Detect which cell encompasses the target text, then output its [X, Y] center coordinate. 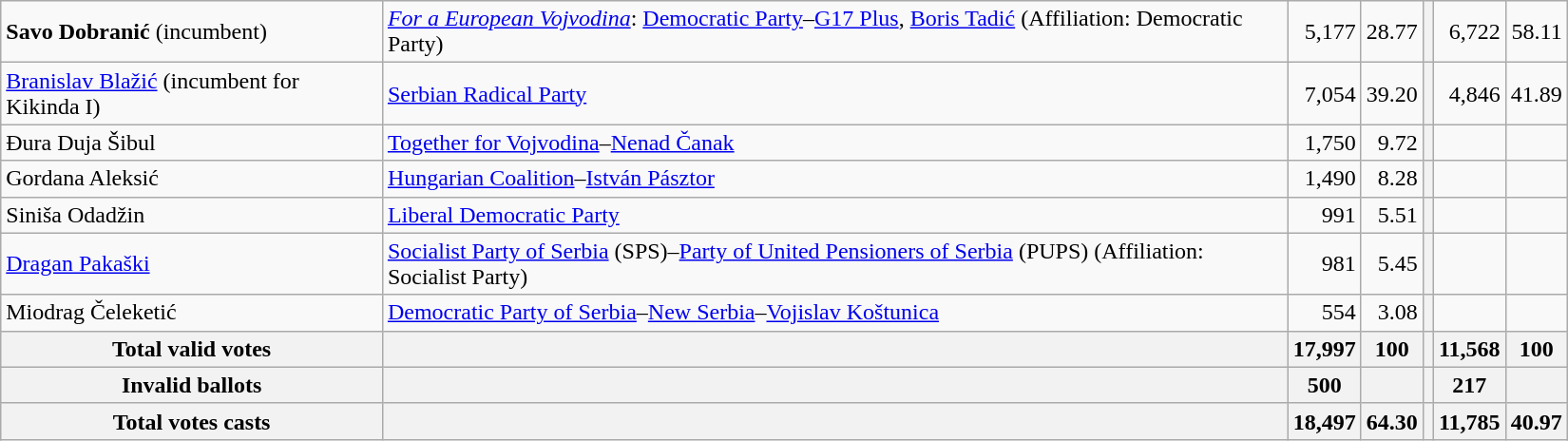
Hungarian Coalition–István Pásztor [834, 179]
Đura Duja Šibul [192, 143]
40.97 [1536, 421]
8.28 [1391, 179]
18,497 [1325, 421]
991 [1325, 215]
Democratic Party of Serbia–New Serbia–Vojislav Koštunica [834, 313]
Total valid votes [192, 349]
7,054 [1325, 93]
For a European Vojvodina: Democratic Party–G17 Plus, Boris Tadić (Affiliation: Democratic Party) [834, 32]
981 [1325, 264]
5.45 [1391, 264]
6,722 [1469, 32]
64.30 [1391, 421]
5.51 [1391, 215]
554 [1325, 313]
Miodrag Čeleketić [192, 313]
5,177 [1325, 32]
Siniša Odadžin [192, 215]
Invalid ballots [192, 385]
11,785 [1469, 421]
39.20 [1391, 93]
9.72 [1391, 143]
11,568 [1469, 349]
3.08 [1391, 313]
Together for Vojvodina–Nenad Čanak [834, 143]
Serbian Radical Party [834, 93]
Dragan Pakaški [192, 264]
41.89 [1536, 93]
4,846 [1469, 93]
Savo Dobranić (incumbent) [192, 32]
1,490 [1325, 179]
17,997 [1325, 349]
Branislav Blažić (incumbent for Kikinda I) [192, 93]
500 [1325, 385]
58.11 [1536, 32]
217 [1469, 385]
Socialist Party of Serbia (SPS)–Party of United Pensioners of Serbia (PUPS) (Affiliation: Socialist Party) [834, 264]
28.77 [1391, 32]
Liberal Democratic Party [834, 215]
Gordana Aleksić [192, 179]
1,750 [1325, 143]
Total votes casts [192, 421]
